Detect which cell encompasses the target text, then output its (X, Y) center coordinate. 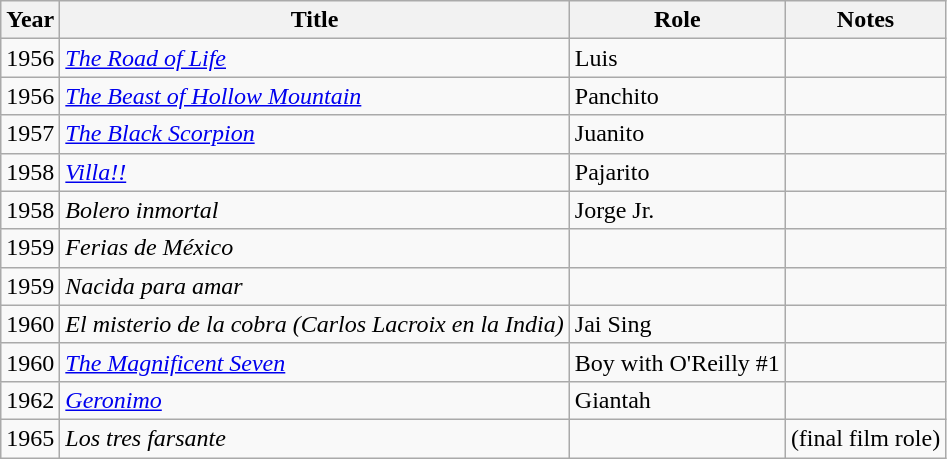
The Beast of Hollow Mountain (314, 96)
Bolero inmortal (314, 210)
Villa!! (314, 172)
The Road of Life (314, 58)
Ferias de México (314, 248)
(final film role) (865, 438)
1965 (30, 438)
El misterio de la cobra (Carlos Lacroix en la India) (314, 324)
Title (314, 20)
Role (677, 20)
Pajarito (677, 172)
Los tres farsante (314, 438)
Luis (677, 58)
Nacida para amar (314, 286)
Year (30, 20)
The Magnificent Seven (314, 362)
Giantah (677, 400)
Jai Sing (677, 324)
1962 (30, 400)
The Black Scorpion (314, 134)
Jorge Jr. (677, 210)
Panchito (677, 96)
Juanito (677, 134)
Boy with O'Reilly #1 (677, 362)
Notes (865, 20)
1957 (30, 134)
Geronimo (314, 400)
